Return [X, Y] of the center of cell containing provided text 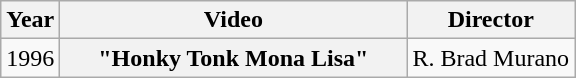
Video [234, 20]
Director [491, 20]
Year [30, 20]
"Honky Tonk Mona Lisa" [234, 58]
R. Brad Murano [491, 58]
1996 [30, 58]
